Return (X, Y) of the center of cell containing provided text 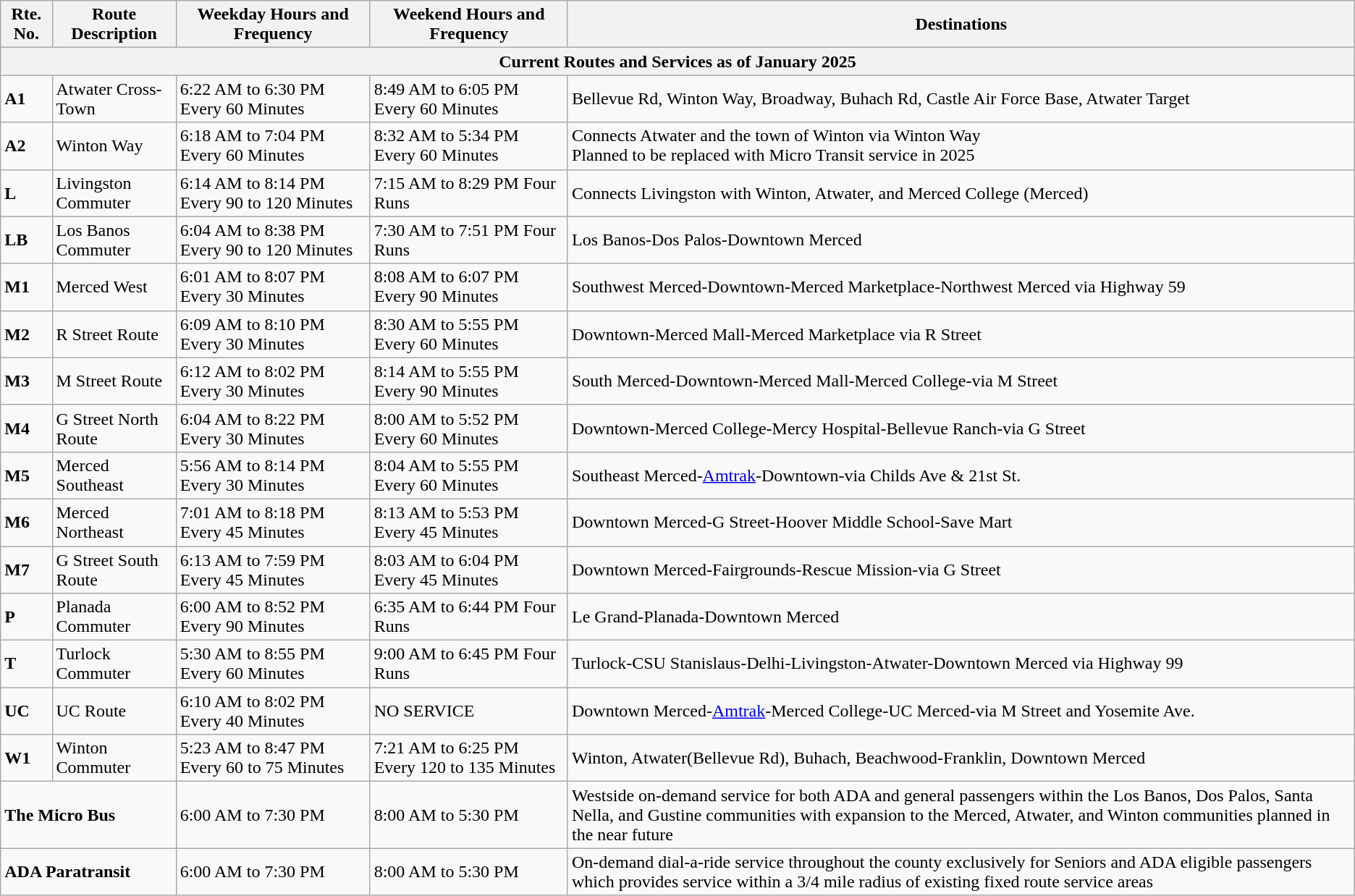
5:23 AM to 8:47 PM Every 60 to 75 Minutes (273, 758)
Los Banos-Dos Palos-Downtown Merced (961, 240)
Turlock Commuter (114, 664)
5:30 AM to 8:55 PM Every 60 Minutes (273, 664)
Downtown Merced-Fairgrounds-Rescue Mission-via G Street (961, 569)
A1 (26, 98)
6:04 AM to 8:22 PM Every 30 Minutes (273, 428)
Connects Livingston with Winton, Atwater, and Merced College (Merced) (961, 193)
Winton Commuter (114, 758)
Downtown-Merced College-Mercy Hospital-Bellevue Ranch-via G Street (961, 428)
Destinations (961, 25)
Winton, Atwater(Bellevue Rd), Buhach, Beachwood-Franklin, Downtown Merced (961, 758)
M3 (26, 381)
6:22 AM to 6:30 PM Every 60 Minutes (273, 98)
8:13 AM to 5:53 PM Every 45 Minutes (469, 523)
8:30 AM to 5:55 PM Every 60 Minutes (469, 334)
UC Route (114, 711)
Merced West (114, 287)
Downtown Merced-Amtrak-Merced College-UC Merced-via M Street and Yosemite Ave. (961, 711)
6:35 AM to 6:44 PM Four Runs (469, 617)
Route Description (114, 25)
8:03 AM to 6:04 PM Every 45 Minutes (469, 569)
UC (26, 711)
6:14 AM to 8:14 PM Every 90 to 120 Minutes (273, 193)
M Street Route (114, 381)
M5 (26, 475)
8:08 AM to 6:07 PM Every 90 Minutes (469, 287)
Current Routes and Services as of January 2025 (677, 62)
6:13 AM to 7:59 PM Every 45 Minutes (273, 569)
7:01 AM to 8:18 PM Every 45 Minutes (273, 523)
Atwater Cross-Town (114, 98)
T (26, 664)
6:18 AM to 7:04 PM Every 60 Minutes (273, 146)
7:15 AM to 8:29 PM Four Runs (469, 193)
M6 (26, 523)
ADA Paratransit (88, 871)
9:00 AM to 6:45 PM Four Runs (469, 664)
Winton Way (114, 146)
Southeast Merced-Amtrak-Downtown-via Childs Ave & 21st St. (961, 475)
6:09 AM to 8:10 PM Every 30 Minutes (273, 334)
Planada Commuter (114, 617)
G Street South Route (114, 569)
Le Grand-Planada-Downtown Merced (961, 617)
LB (26, 240)
Rte. No. (26, 25)
The Micro Bus (88, 815)
M2 (26, 334)
5:56 AM to 8:14 PM Every 30 Minutes (273, 475)
NO SERVICE (469, 711)
Merced Northeast (114, 523)
7:21 AM to 6:25 PM Every 120 to 135 Minutes (469, 758)
Los Banos Commuter (114, 240)
8:49 AM to 6:05 PM Every 60 Minutes (469, 98)
Downtown Merced-G Street-Hoover Middle School-Save Mart (961, 523)
Weekday Hours and Frequency (273, 25)
Weekend Hours and Frequency (469, 25)
Turlock-CSU Stanislaus-Delhi-Livingston-Atwater-Downtown Merced via Highway 99 (961, 664)
Connects Atwater and the town of Winton via Winton WayPlanned to be replaced with Micro Transit service in 2025 (961, 146)
R Street Route (114, 334)
Downtown-Merced Mall-Merced Marketplace via R Street (961, 334)
8:14 AM to 5:55 PM Every 90 Minutes (469, 381)
6:04 AM to 8:38 PM Every 90 to 120 Minutes (273, 240)
Merced Southeast (114, 475)
Bellevue Rd, Winton Way, Broadway, Buhach Rd, Castle Air Force Base, Atwater Target (961, 98)
M4 (26, 428)
M1 (26, 287)
W1 (26, 758)
8:00 AM to 5:52 PM Every 60 Minutes (469, 428)
G Street North Route (114, 428)
6:00 AM to 8:52 PM Every 90 Minutes (273, 617)
6:12 AM to 8:02 PM Every 30 Minutes (273, 381)
P (26, 617)
Livingston Commuter (114, 193)
8:32 AM to 5:34 PM Every 60 Minutes (469, 146)
Southwest Merced-Downtown-Merced Marketplace-Northwest Merced via Highway 59 (961, 287)
8:04 AM to 5:55 PM Every 60 Minutes (469, 475)
6:01 AM to 8:07 PM Every 30 Minutes (273, 287)
6:10 AM to 8:02 PM Every 40 Minutes (273, 711)
M7 (26, 569)
South Merced-Downtown-Merced Mall-Merced College-via M Street (961, 381)
L (26, 193)
A2 (26, 146)
7:30 AM to 7:51 PM Four Runs (469, 240)
